Pinpoint the cell where the given text exists, returning its (X, Y) midpoint coordinate. 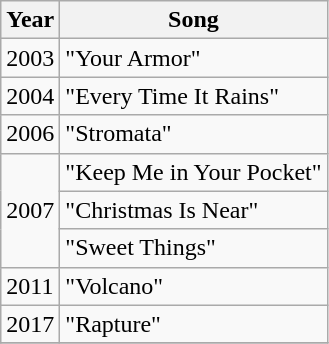
"Every Time It Rains" (194, 96)
"Rapture" (194, 324)
"Sweet Things" (194, 248)
2006 (30, 134)
"Christmas Is Near" (194, 210)
2004 (30, 96)
Song (194, 20)
2007 (30, 210)
"Keep Me in Your Pocket" (194, 172)
2003 (30, 58)
"Volcano" (194, 286)
Year (30, 20)
"Stromata" (194, 134)
"Your Armor" (194, 58)
2011 (30, 286)
2017 (30, 324)
